Extract the (X, Y) coordinate from the center of the cell holding the provided text.  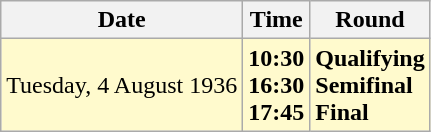
Tuesday, 4 August 1936 (122, 85)
QualifyingSemifinalFinal (370, 85)
Time (276, 20)
Date (122, 20)
Round (370, 20)
10:3016:3017:45 (276, 85)
